Extract the (X, Y) coordinate from the center of the cell holding the provided text.  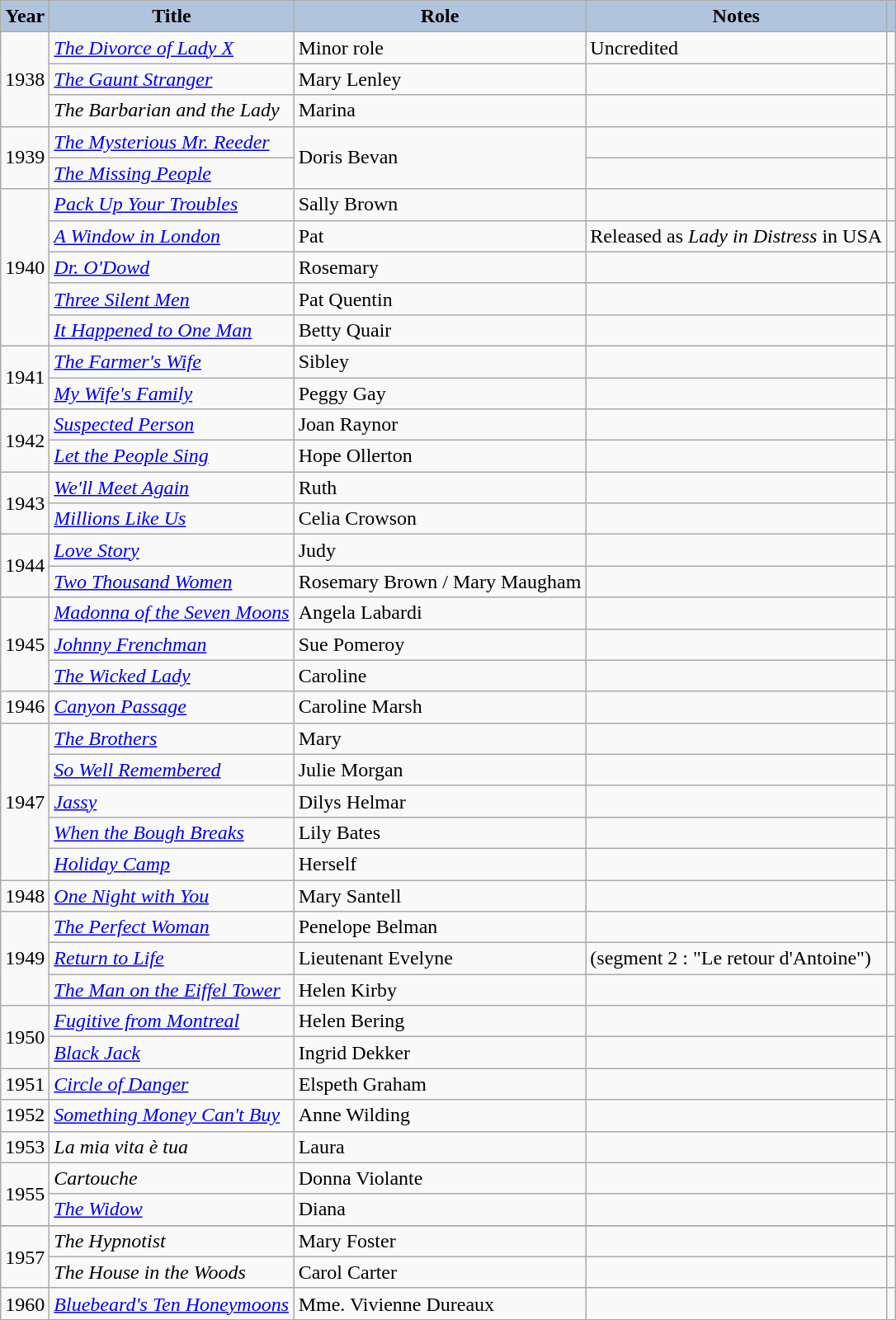
Carol Carter (440, 1272)
Year (25, 16)
A Window in London (172, 236)
Title (172, 16)
Mary (440, 738)
(segment 2 : "Le retour d'Antoine") (736, 959)
1943 (25, 503)
1940 (25, 267)
La mia vita è tua (172, 1147)
1945 (25, 644)
Notes (736, 16)
Black Jack (172, 1053)
1946 (25, 707)
Helen Bering (440, 1021)
Mary Lenley (440, 79)
Herself (440, 864)
My Wife's Family (172, 394)
Judy (440, 550)
The Farmer's Wife (172, 361)
Lieutenant Evelyne (440, 959)
The Brothers (172, 738)
Laura (440, 1147)
1952 (25, 1115)
Elspeth Graham (440, 1084)
1951 (25, 1084)
Minor role (440, 48)
Something Money Can't Buy (172, 1115)
It Happened to One Man (172, 330)
Sally Brown (440, 205)
The Perfect Woman (172, 927)
Peggy Gay (440, 394)
Rosemary Brown / Mary Maugham (440, 582)
Penelope Belman (440, 927)
1941 (25, 377)
Mary Santell (440, 895)
1942 (25, 441)
Dilys Helmar (440, 801)
Ruth (440, 488)
Helen Kirby (440, 990)
1939 (25, 158)
Doris Bevan (440, 158)
When the Bough Breaks (172, 832)
Let the People Sing (172, 456)
Dr. O'Dowd (172, 267)
Pat (440, 236)
Pack Up Your Troubles (172, 205)
1948 (25, 895)
The Barbarian and the Lady (172, 111)
Hope Ollerton (440, 456)
Return to Life (172, 959)
Millions Like Us (172, 519)
Ingrid Dekker (440, 1053)
Lily Bates (440, 832)
Holiday Camp (172, 864)
Rosemary (440, 267)
Madonna of the Seven Moons (172, 613)
The Wicked Lady (172, 676)
Anne Wilding (440, 1115)
Marina (440, 111)
Circle of Danger (172, 1084)
Donna Violante (440, 1178)
Three Silent Men (172, 299)
Julie Morgan (440, 770)
1947 (25, 801)
Angela Labardi (440, 613)
Jassy (172, 801)
Canyon Passage (172, 707)
1953 (25, 1147)
Caroline (440, 676)
Johnny Frenchman (172, 644)
Sibley (440, 361)
The Missing People (172, 173)
The Hypnotist (172, 1241)
Cartouche (172, 1178)
1955 (25, 1194)
The Mysterious Mr. Reeder (172, 142)
Suspected Person (172, 425)
Mme. Vivienne Dureaux (440, 1303)
The Man on the Eiffel Tower (172, 990)
The Gaunt Stranger (172, 79)
Two Thousand Women (172, 582)
Betty Quair (440, 330)
One Night with You (172, 895)
Diana (440, 1209)
Mary Foster (440, 1241)
The Divorce of Lady X (172, 48)
Role (440, 16)
Love Story (172, 550)
1950 (25, 1037)
1938 (25, 79)
1949 (25, 959)
Uncredited (736, 48)
The Widow (172, 1209)
Pat Quentin (440, 299)
1960 (25, 1303)
Joan Raynor (440, 425)
Released as Lady in Distress in USA (736, 236)
So Well Remembered (172, 770)
Sue Pomeroy (440, 644)
We'll Meet Again (172, 488)
The House in the Woods (172, 1272)
Fugitive from Montreal (172, 1021)
Bluebeard's Ten Honeymoons (172, 1303)
1957 (25, 1256)
Caroline Marsh (440, 707)
1944 (25, 566)
Celia Crowson (440, 519)
